Pinpoint the cell where the given text exists, returning its [x, y] midpoint coordinate. 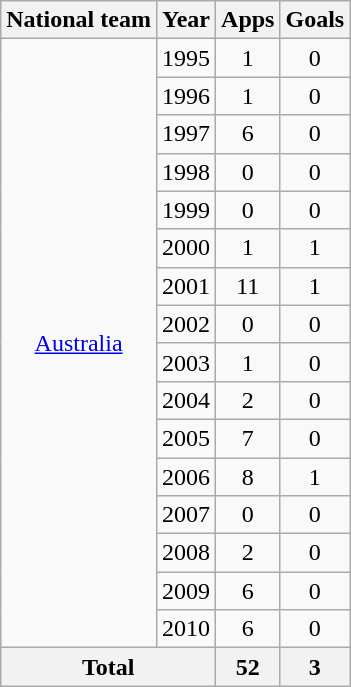
2008 [186, 553]
2000 [186, 248]
7 [248, 438]
2002 [186, 324]
1995 [186, 58]
Apps [248, 20]
11 [248, 286]
2009 [186, 591]
Australia [79, 344]
8 [248, 477]
52 [248, 667]
2010 [186, 629]
2007 [186, 515]
2001 [186, 286]
2004 [186, 400]
National team [79, 20]
1998 [186, 172]
Total [108, 667]
2006 [186, 477]
2005 [186, 438]
1996 [186, 96]
1999 [186, 210]
Goals [315, 20]
2003 [186, 362]
1997 [186, 134]
3 [315, 667]
Year [186, 20]
